Provide the [X, Y] coordinate of the cell's center where the given text is located.  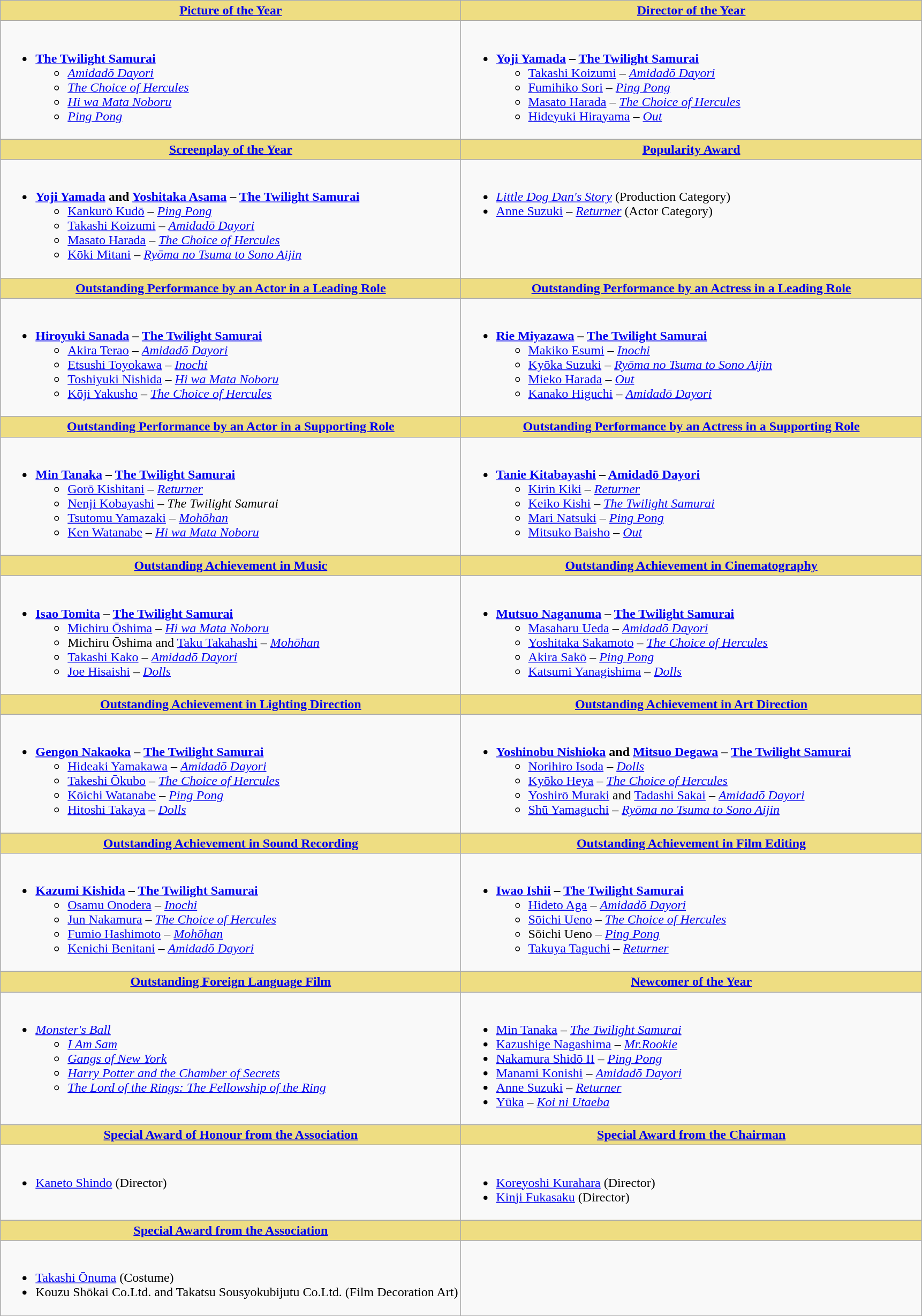
Koreyoshi Kurahara (Director)Kinji Fukasaku (Director) [691, 1183]
Outstanding Performance by an Actor in a Supporting Role [231, 427]
Outstanding Performance by an Actress in a Leading Role [691, 288]
Kaneto Shindo (Director) [231, 1183]
Outstanding Foreign Language Film [231, 982]
Takashi Ōnuma (Costume)Kouzu Shōkai Co.Ltd. and Takatsu Sousyokubijutu Co.Ltd. (Film Decoration Art) [231, 1278]
Outstanding Achievement in Cinematography [691, 565]
Special Award of Honour from the Association [231, 1135]
Outstanding Achievement in Sound Recording [231, 843]
Newcomer of the Year [691, 982]
The Twilight SamuraiAmidadō DayoriThe Choice of HerculesHi wa Mata NoboruPing Pong [231, 80]
Iwao Ishii – The Twilight SamuraiHideto Aga – Amidadō DayoriSōichi Ueno – The Choice of HerculesSōichi Ueno – Ping PongTakuya Taguchi – Returner [691, 912]
Outstanding Achievement in Art Direction [691, 704]
Picture of the Year [231, 11]
Outstanding Achievement in Music [231, 565]
Outstanding Achievement in Film Editing [691, 843]
Rie Miyazawa – The Twilight SamuraiMakiko Esumi – InochiKyōka Suzuki – Ryōma no Tsuma to Sono AijinMieko Harada – OutKanako Higuchi – Amidadō Dayori [691, 358]
Monster's BallI Am SamGangs of New YorkHarry Potter and the Chamber of SecretsThe Lord of the Rings: The Fellowship of the Ring [231, 1058]
Tanie Kitabayashi – Amidadō DayoriKirin Kiki – ReturnerKeiko Kishi – The Twilight SamuraiMari Natsuki – Ping PongMitsuko Baisho – Out [691, 496]
Little Dog Dan's Story (Production Category)Anne Suzuki – Returner (Actor Category) [691, 218]
Special Award from the Chairman [691, 1135]
Director of the Year [691, 11]
Screenplay of the Year [231, 149]
Outstanding Performance by an Actor in a Leading Role [231, 288]
Special Award from the Association [231, 1230]
Popularity Award [691, 149]
Outstanding Achievement in Lighting Direction [231, 704]
Outstanding Performance by an Actress in a Supporting Role [691, 427]
